Detect which cell encompasses the target text, then output its [x, y] center coordinate. 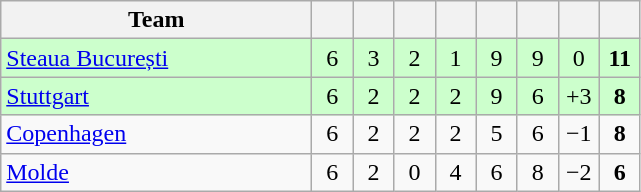
+3 [578, 96]
−2 [578, 172]
4 [456, 172]
Copenhagen [156, 134]
Team [156, 20]
3 [374, 58]
Molde [156, 172]
Stuttgart [156, 96]
11 [620, 58]
5 [496, 134]
Steaua București [156, 58]
1 [456, 58]
−1 [578, 134]
